Return (X, Y) of the center of cell containing provided text 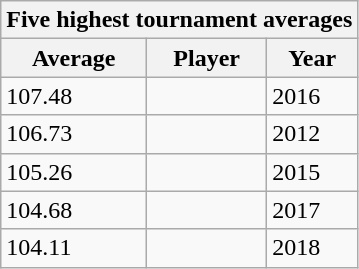
2015 (312, 172)
2018 (312, 248)
104.68 (74, 210)
2016 (312, 96)
2017 (312, 210)
105.26 (74, 172)
104.11 (74, 248)
107.48 (74, 96)
Five highest tournament averages (180, 20)
2012 (312, 134)
Average (74, 58)
106.73 (74, 134)
Player (207, 58)
Year (312, 58)
